Detect which cell encompasses the target text, then output its [x, y] center coordinate. 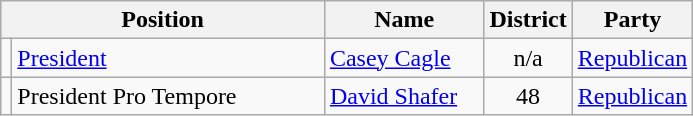
Name [404, 20]
Casey Cagle [404, 58]
President [168, 58]
President Pro Tempore [168, 96]
n/a [528, 58]
District [528, 20]
Position [163, 20]
48 [528, 96]
David Shafer [404, 96]
Party [632, 20]
